Capture the cell that displays the provided text and extract its (X, Y) central coordinate. 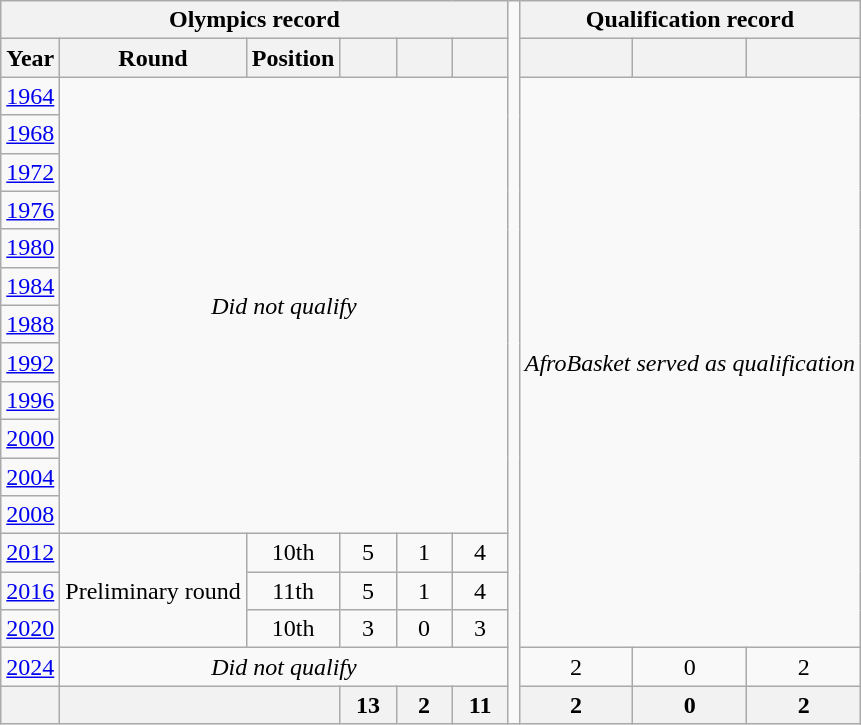
1996 (30, 400)
1964 (30, 96)
2008 (30, 515)
AfroBasket served as qualification (690, 362)
Round (153, 58)
2020 (30, 629)
1972 (30, 172)
2024 (30, 667)
11th (293, 591)
11 (480, 705)
1980 (30, 248)
Olympics record (254, 20)
Qualification record (690, 20)
2016 (30, 591)
2012 (30, 553)
Preliminary round (153, 591)
1988 (30, 324)
1968 (30, 134)
2004 (30, 477)
1992 (30, 362)
Position (293, 58)
1984 (30, 286)
2000 (30, 438)
13 (368, 705)
1976 (30, 210)
Year (30, 58)
